Capture the cell that displays the provided text and extract its [X, Y] central coordinate. 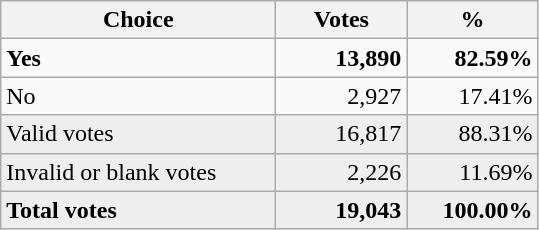
Choice [138, 20]
Valid votes [138, 134]
13,890 [342, 58]
No [138, 96]
Yes [138, 58]
19,043 [342, 210]
Votes [342, 20]
17.41% [472, 96]
2,226 [342, 172]
11.69% [472, 172]
2,927 [342, 96]
Total votes [138, 210]
100.00% [472, 210]
88.31% [472, 134]
82.59% [472, 58]
Invalid or blank votes [138, 172]
% [472, 20]
16,817 [342, 134]
